Return the [X, Y] coordinate for the center point of the cell that contains the specified text.  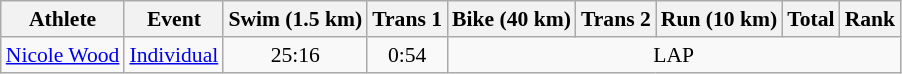
Run (10 km) [719, 19]
Trans 1 [407, 19]
Total [810, 19]
Event [174, 19]
LAP [674, 55]
Swim (1.5 km) [295, 19]
25:16 [295, 55]
Bike (40 km) [512, 19]
Nicole Wood [63, 55]
0:54 [407, 55]
Individual [174, 55]
Trans 2 [616, 19]
Athlete [63, 19]
Rank [870, 19]
